Output the [x, y] coordinate of the center of the cell containing the given text.  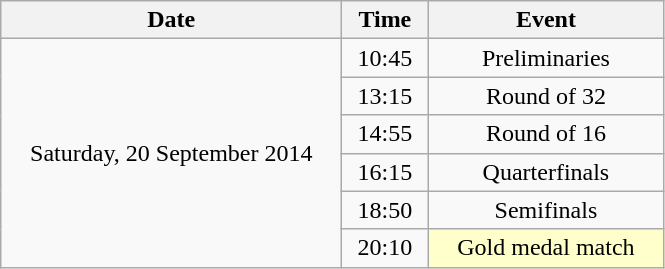
Date [172, 20]
13:15 [385, 96]
14:55 [385, 134]
Time [385, 20]
Gold medal match [546, 248]
Event [546, 20]
Quarterfinals [546, 172]
20:10 [385, 248]
Preliminaries [546, 58]
10:45 [385, 58]
16:15 [385, 172]
Round of 16 [546, 134]
Saturday, 20 September 2014 [172, 153]
Round of 32 [546, 96]
18:50 [385, 210]
Semifinals [546, 210]
